For the text-containing cell, return its midpoint in [X, Y] coordinate format. 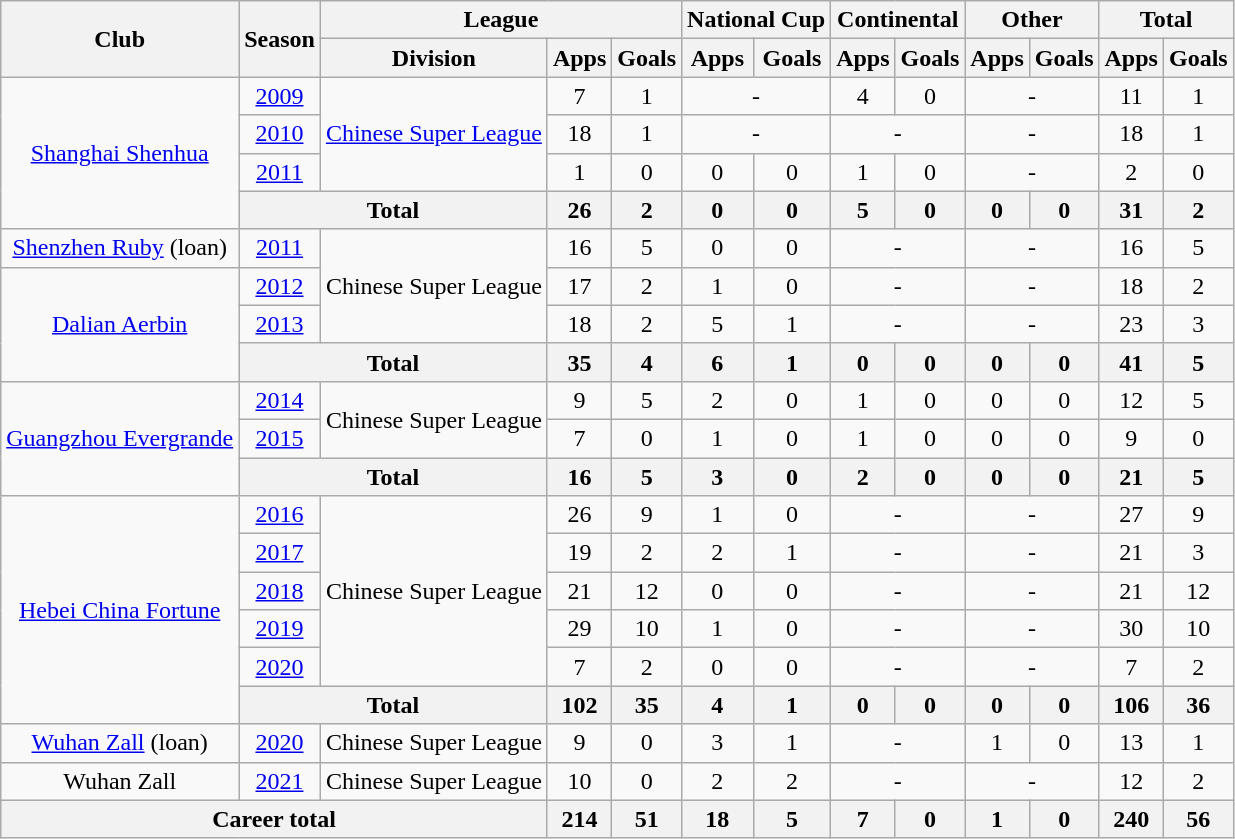
Other [1032, 20]
2021 [280, 781]
17 [579, 286]
2014 [280, 400]
Shenzhen Ruby (loan) [120, 248]
13 [1131, 743]
11 [1131, 96]
2016 [280, 515]
36 [1198, 705]
Career total [274, 819]
2017 [280, 553]
Wuhan Zall [120, 781]
2010 [280, 134]
106 [1131, 705]
19 [579, 553]
2009 [280, 96]
League [500, 20]
Shanghai Shenhua [120, 153]
6 [718, 362]
National Cup [756, 20]
Hebei China Fortune [120, 610]
102 [579, 705]
214 [579, 819]
2019 [280, 629]
Dalian Aerbin [120, 324]
Continental [898, 20]
Wuhan Zall (loan) [120, 743]
31 [1131, 210]
240 [1131, 819]
Season [280, 39]
2012 [280, 286]
30 [1131, 629]
Guangzhou Evergrande [120, 438]
27 [1131, 515]
Club [120, 39]
Division [434, 58]
2018 [280, 591]
2015 [280, 438]
56 [1198, 819]
2013 [280, 324]
51 [647, 819]
23 [1131, 324]
41 [1131, 362]
29 [579, 629]
